From the cell containing the given text, extract its center point as (X, Y) coordinate. 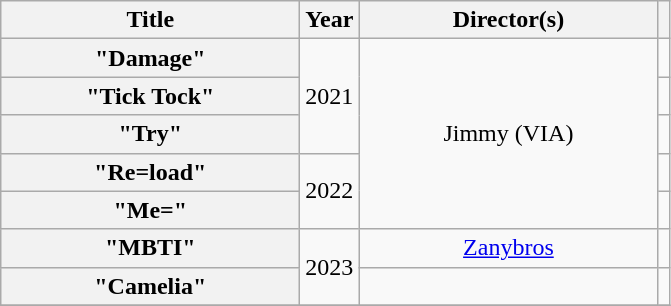
Title (150, 20)
"Tick Tock" (150, 96)
2021 (330, 96)
"MBTI" (150, 248)
"Re=load" (150, 172)
"Damage" (150, 58)
Year (330, 20)
Director(s) (508, 20)
Jimmy (VIA) (508, 134)
"Try" (150, 134)
2023 (330, 267)
2022 (330, 191)
"Me=" (150, 210)
"Camelia" (150, 286)
Zanybros (508, 248)
